Extract the (X, Y) coordinate from the center of the cell holding the provided text.  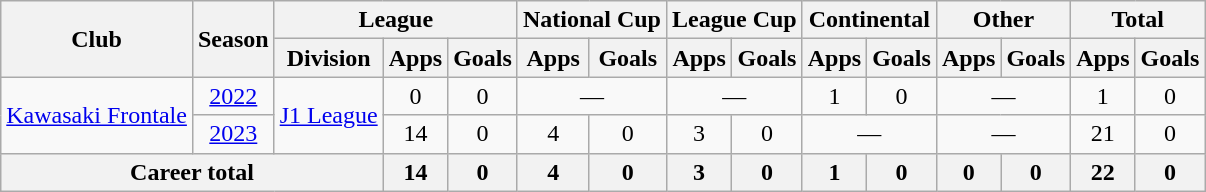
Other (1003, 20)
National Cup (592, 20)
Division (328, 58)
Club (97, 39)
League (396, 20)
2022 (233, 96)
Total (1138, 20)
League Cup (734, 20)
22 (1103, 172)
Kawasaki Frontale (97, 115)
J1 League (328, 115)
Continental (869, 20)
2023 (233, 134)
Season (233, 39)
21 (1103, 134)
Career total (192, 172)
